Detect which cell encompasses the target text, then output its [x, y] center coordinate. 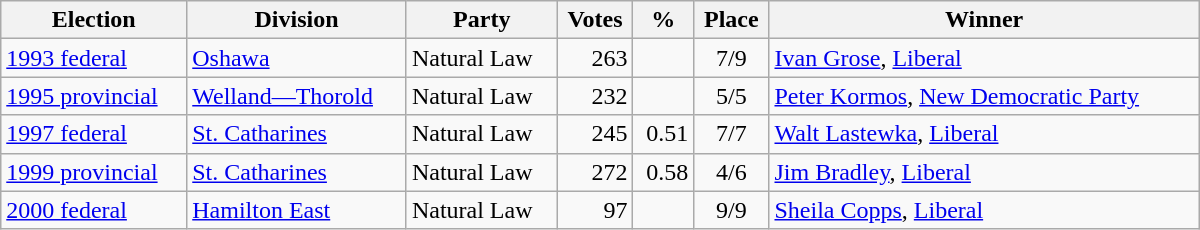
4/6 [732, 172]
1999 provincial [94, 172]
9/9 [732, 210]
5/5 [732, 96]
Oshawa [297, 58]
245 [595, 134]
Peter Kormos, New Democratic Party [984, 96]
Welland—Thorold [297, 96]
Division [297, 20]
1997 federal [94, 134]
97 [595, 210]
0.58 [664, 172]
% [664, 20]
Winner [984, 20]
Ivan Grose, Liberal [984, 58]
1995 provincial [94, 96]
263 [595, 58]
Jim Bradley, Liberal [984, 172]
Votes [595, 20]
Place [732, 20]
Hamilton East [297, 210]
232 [595, 96]
Walt Lastewka, Liberal [984, 134]
0.51 [664, 134]
2000 federal [94, 210]
Election [94, 20]
1993 federal [94, 58]
7/9 [732, 58]
7/7 [732, 134]
272 [595, 172]
Party [482, 20]
Sheila Copps, Liberal [984, 210]
